Scan for the cell matching the given text and deliver its (X, Y) coordinate at center. 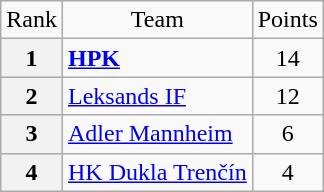
HK Dukla Trenčín (157, 172)
12 (288, 96)
2 (32, 96)
14 (288, 58)
Points (288, 20)
3 (32, 134)
6 (288, 134)
1 (32, 58)
Leksands IF (157, 96)
HPK (157, 58)
Adler Mannheim (157, 134)
Team (157, 20)
Rank (32, 20)
